Output the [x, y] coordinate of the center of the cell containing the given text.  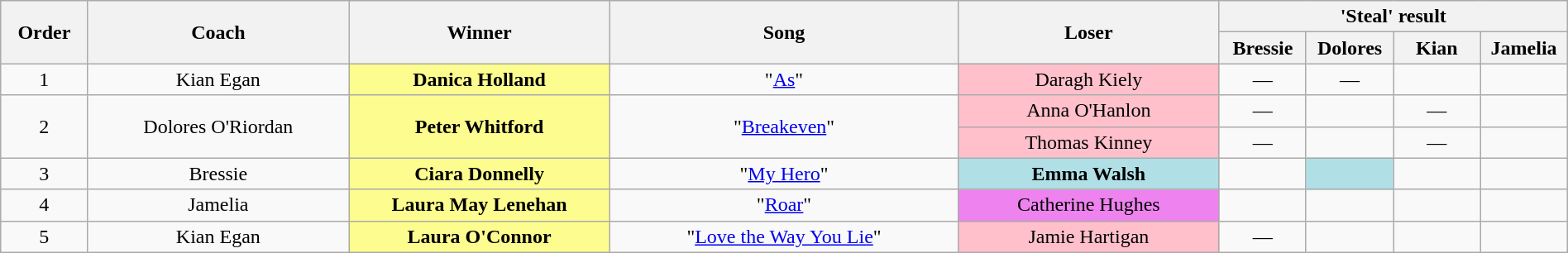
Thomas Kinney [1088, 142]
4 [45, 205]
"Roar" [784, 205]
Laura O'Connor [480, 236]
Kian [1437, 48]
Anna O'Hanlon [1088, 111]
Danica Holland [480, 79]
Dolores O'Riordan [218, 126]
Coach [218, 32]
Catherine Hughes [1088, 205]
Dolores [1350, 48]
2 [45, 126]
1 [45, 79]
Jamie Hartigan [1088, 236]
5 [45, 236]
"My Hero" [784, 174]
Order [45, 32]
"As" [784, 79]
"Breakeven" [784, 126]
Loser [1088, 32]
Ciara Donnelly [480, 174]
Song [784, 32]
Daragh Kiely [1088, 79]
3 [45, 174]
Peter Whitford [480, 126]
'Steal' result [1393, 17]
Laura May Lenehan [480, 205]
Winner [480, 32]
Emma Walsh [1088, 174]
"Love the Way You Lie" [784, 236]
